Search for the cell housing the specified text and yield its [X, Y] center coordinate. 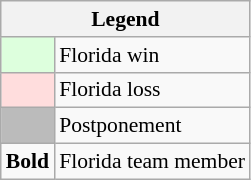
Florida loss [152, 90]
Bold [28, 162]
Legend [126, 19]
Postponement [152, 126]
Florida team member [152, 162]
Florida win [152, 55]
